Scan for the cell matching the given text and deliver its [x, y] coordinate at center. 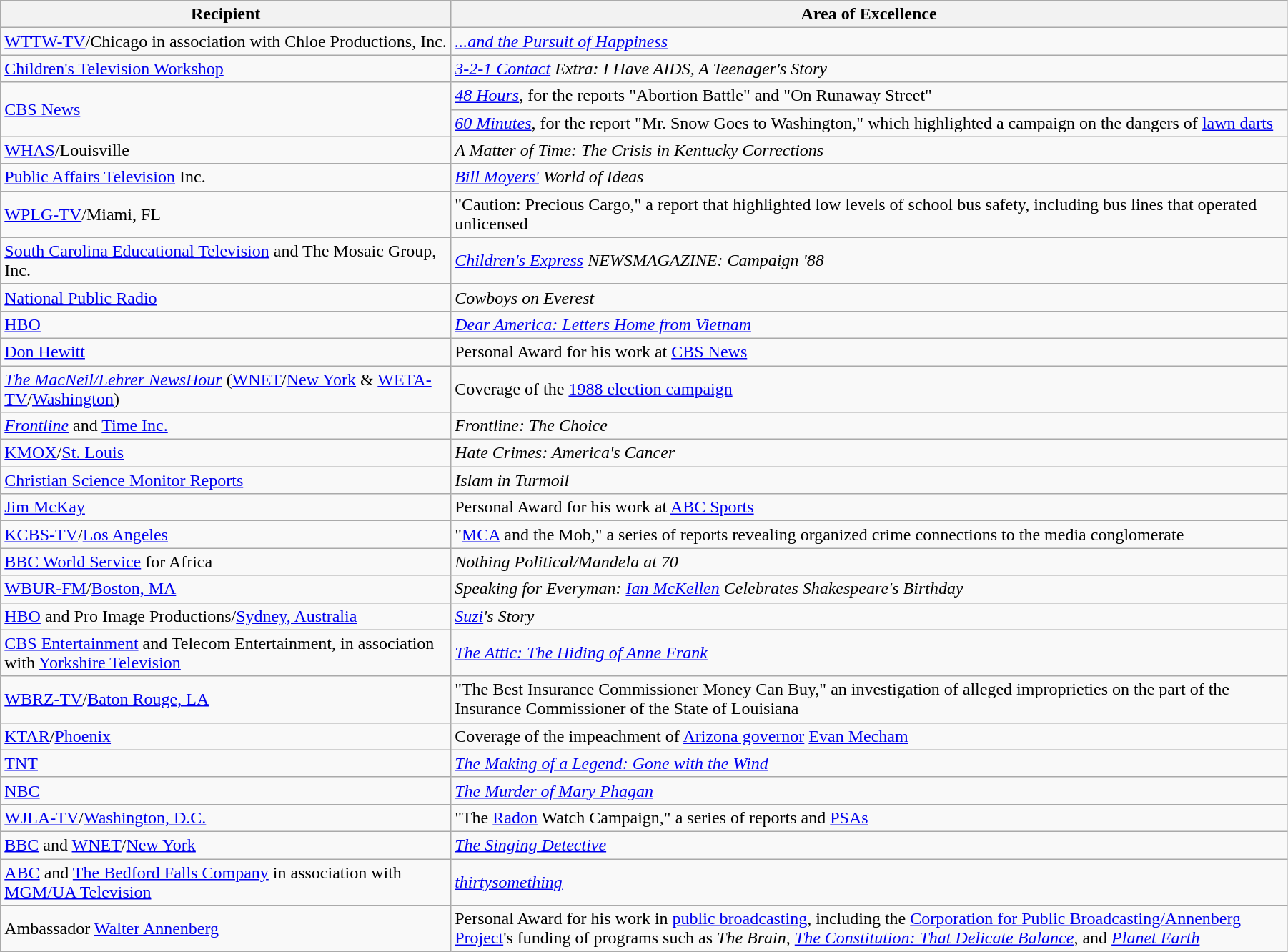
The Murder of Mary Phagan [869, 790]
60 Minutes, for the report "Mr. Snow Goes to Washington," which highlighted a campaign on the dangers of lawn darts [869, 123]
HBO and Pro Image Productions/Sydney, Australia [226, 616]
Personal Award for his work at CBS News [869, 352]
The Making of a Legend: Gone with the Wind [869, 763]
Don Hewitt [226, 352]
CBS Entertainment and Telecom Entertainment, in association with Yorkshire Television [226, 653]
National Public Radio [226, 297]
Nothing Political/Mandela at 70 [869, 562]
KCBS-TV/Los Angeles [226, 535]
WTTW-TV/Chicago in association with Chloe Productions, Inc. [226, 41]
The Attic: The Hiding of Anne Frank [869, 653]
HBO [226, 324]
The MacNeil/Lehrer NewsHour (WNET/New York & WETA-TV/Washington) [226, 389]
Suzi's Story [869, 616]
"Caution: Precious Cargo," a report that highlighted low levels of school bus safety, including bus lines that operated unlicensed [869, 214]
The Singing Detective [869, 845]
Cowboys on Everest [869, 297]
KMOX/St. Louis [226, 453]
thirtysomething [869, 882]
WBUR-FM/Boston, MA [226, 589]
Islam in Turmoil [869, 480]
Coverage of the 1988 election campaign [869, 389]
TNT [226, 763]
Jim McKay [226, 507]
...and the Pursuit of Happiness [869, 41]
BBC and WNET/New York [226, 845]
Hate Crimes: America's Cancer [869, 453]
Dear America: Letters Home from Vietnam [869, 324]
3-2-1 Contact Extra: I Have AIDS, A Teenager's Story [869, 69]
KTAR/Phoenix [226, 736]
WJLA-TV/Washington, D.C. [226, 818]
Children's Television Workshop [226, 69]
A Matter of Time: The Crisis in Kentucky Corrections [869, 150]
Ambassador Walter Annenberg [226, 929]
Personal Award for his work at ABC Sports [869, 507]
WPLG-TV/Miami, FL [226, 214]
ABC and The Bedford Falls Company in association with MGM/UA Television [226, 882]
Recipient [226, 14]
"The Radon Watch Campaign," a series of reports and PSAs [869, 818]
BBC World Service for Africa [226, 562]
Area of Excellence [869, 14]
Bill Moyers' World of Ideas [869, 177]
CBS News [226, 109]
Frontline: The Choice [869, 426]
WBRZ-TV/Baton Rouge, LA [226, 699]
WHAS/Louisville [226, 150]
"MCA and the Mob," a series of reports revealing organized crime connections to the media conglomerate [869, 535]
Frontline and Time Inc. [226, 426]
NBC [226, 790]
Public Affairs Television Inc. [226, 177]
Coverage of the impeachment of Arizona governor Evan Mecham [869, 736]
Speaking for Everyman: Ian McKellen Celebrates Shakespeare's Birthday [869, 589]
48 Hours, for the reports "Abortion Battle" and "On Runaway Street" [869, 96]
South Carolina Educational Television and The Mosaic Group, Inc. [226, 260]
Christian Science Monitor Reports [226, 480]
Children's Express NEWSMAGAZINE: Campaign '88 [869, 260]
